Provide the (x, y) coordinate of the cell's center where the given text is located.  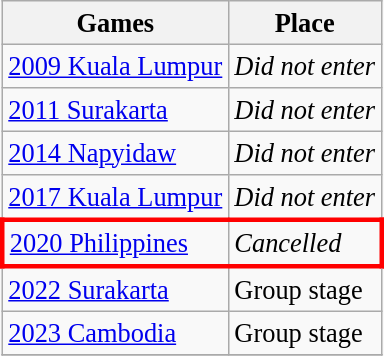
2011 Surakarta (115, 109)
Cancelled (304, 244)
2020 Philippines (115, 244)
Place (304, 22)
2009 Kuala Lumpur (115, 66)
2017 Kuala Lumpur (115, 198)
2023 Cambodia (115, 333)
2014 Napyidaw (115, 153)
Games (115, 22)
2022 Surakarta (115, 288)
